Scan for the cell matching the given text and deliver its [x, y] coordinate at center. 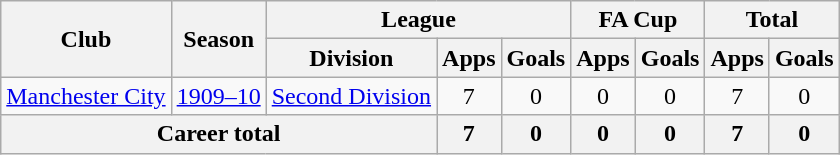
Career total [219, 134]
Club [86, 39]
League [418, 20]
FA Cup [638, 20]
Second Division [351, 96]
Division [351, 58]
1909–10 [218, 96]
Total [772, 20]
Season [218, 39]
Manchester City [86, 96]
